Search for the cell housing the specified text and yield its (x, y) center coordinate. 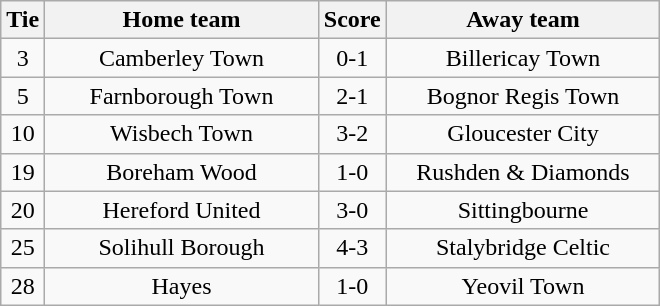
Hayes (182, 286)
2-1 (352, 96)
28 (23, 286)
4-3 (352, 248)
Stalybridge Celtic (523, 248)
3-2 (352, 134)
Sittingbourne (523, 210)
Score (352, 20)
Tie (23, 20)
5 (23, 96)
3-0 (352, 210)
20 (23, 210)
Farnborough Town (182, 96)
Wisbech Town (182, 134)
Rushden & Diamonds (523, 172)
Yeovil Town (523, 286)
Away team (523, 20)
Home team (182, 20)
Boreham Wood (182, 172)
Hereford United (182, 210)
10 (23, 134)
Gloucester City (523, 134)
Camberley Town (182, 58)
19 (23, 172)
Solihull Borough (182, 248)
25 (23, 248)
Bognor Regis Town (523, 96)
3 (23, 58)
Billericay Town (523, 58)
0-1 (352, 58)
